Return the (x, y) coordinate for the center point of the cell that contains the specified text.  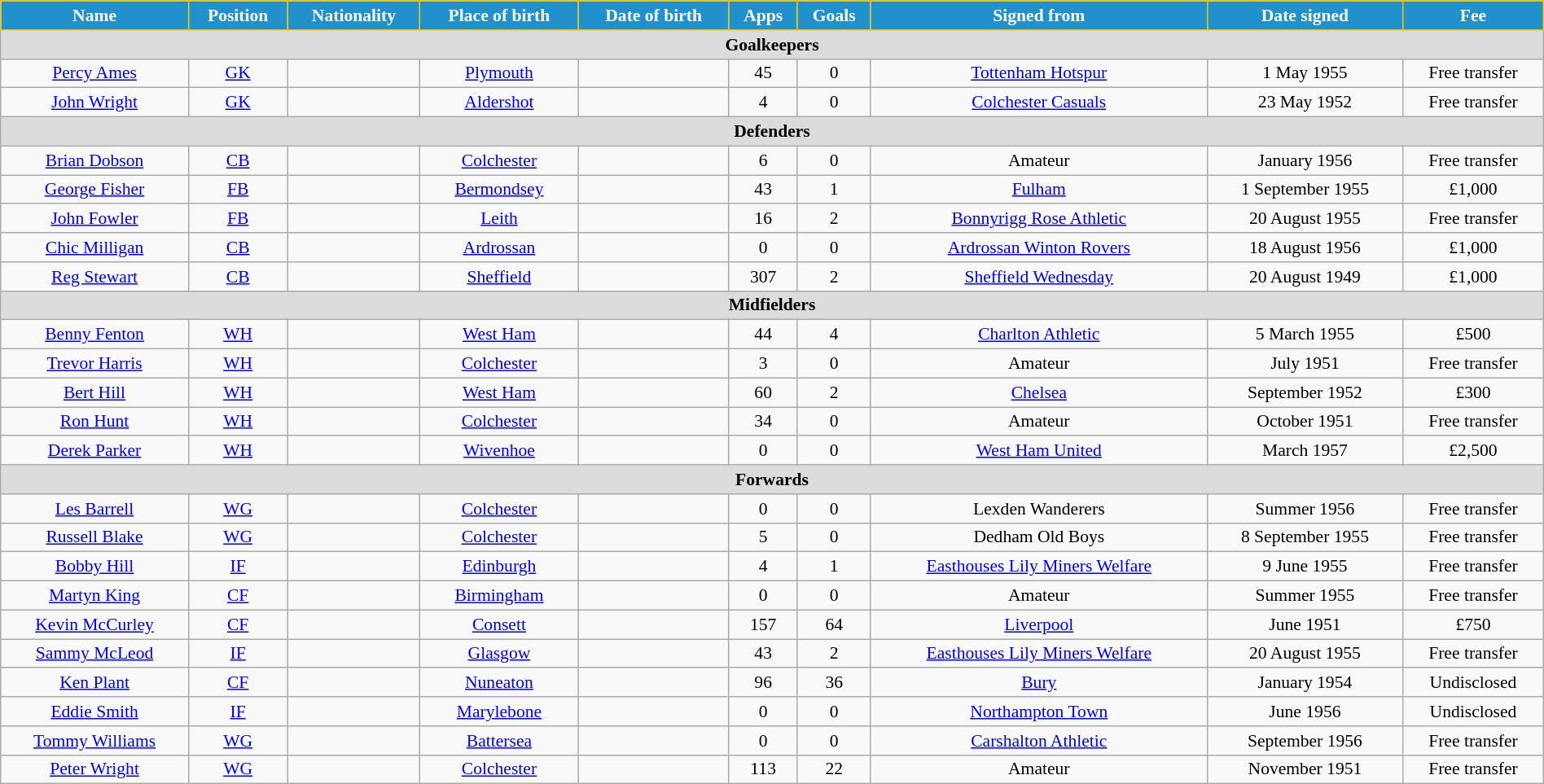
Birmingham (499, 596)
June 1951 (1305, 624)
96 (763, 683)
Edinburgh (499, 567)
Name (94, 15)
Sammy McLeod (94, 654)
Lexden Wanderers (1039, 509)
John Wright (94, 103)
157 (763, 624)
3 (763, 364)
Northampton Town (1039, 712)
Eddie Smith (94, 712)
34 (763, 422)
20 August 1949 (1305, 277)
Colchester Casuals (1039, 103)
Brian Dobson (94, 160)
Summer 1956 (1305, 509)
January 1956 (1305, 160)
Goalkeepers (772, 45)
Sheffield Wednesday (1039, 277)
Martyn King (94, 596)
Reg Stewart (94, 277)
Bermondsey (499, 190)
September 1956 (1305, 741)
Goals (834, 15)
Position (238, 15)
Chelsea (1039, 392)
Bert Hill (94, 392)
September 1952 (1305, 392)
22 (834, 769)
6 (763, 160)
Midfielders (772, 305)
Marylebone (499, 712)
Charlton Athletic (1039, 335)
Les Barrell (94, 509)
Sheffield (499, 277)
West Ham United (1039, 451)
5 (763, 537)
£300 (1474, 392)
Bobby Hill (94, 567)
Liverpool (1039, 624)
64 (834, 624)
36 (834, 683)
9 June 1955 (1305, 567)
November 1951 (1305, 769)
Nationality (353, 15)
113 (763, 769)
307 (763, 277)
Benny Fenton (94, 335)
Percy Ames (94, 73)
Signed from (1039, 15)
£750 (1474, 624)
Wivenhoe (499, 451)
Ken Plant (94, 683)
Tommy Williams (94, 741)
John Fowler (94, 219)
Carshalton Athletic (1039, 741)
Dedham Old Boys (1039, 537)
£2,500 (1474, 451)
March 1957 (1305, 451)
60 (763, 392)
Ardrossan (499, 247)
Ardrossan Winton Rovers (1039, 247)
45 (763, 73)
Aldershot (499, 103)
Russell Blake (94, 537)
£500 (1474, 335)
Plymouth (499, 73)
8 September 1955 (1305, 537)
July 1951 (1305, 364)
Fee (1474, 15)
Bury (1039, 683)
Apps (763, 15)
Consett (499, 624)
Bonnyrigg Rose Athletic (1039, 219)
5 March 1955 (1305, 335)
Defenders (772, 132)
Leith (499, 219)
Derek Parker (94, 451)
Fulham (1039, 190)
Nuneaton (499, 683)
Chic Milligan (94, 247)
1 September 1955 (1305, 190)
Trevor Harris (94, 364)
June 1956 (1305, 712)
1 May 1955 (1305, 73)
Date signed (1305, 15)
Glasgow (499, 654)
Summer 1955 (1305, 596)
23 May 1952 (1305, 103)
George Fisher (94, 190)
44 (763, 335)
Date of birth (653, 15)
January 1954 (1305, 683)
October 1951 (1305, 422)
16 (763, 219)
Ron Hunt (94, 422)
Tottenham Hotspur (1039, 73)
Peter Wright (94, 769)
Place of birth (499, 15)
Forwards (772, 480)
Kevin McCurley (94, 624)
18 August 1956 (1305, 247)
Battersea (499, 741)
